Capture the cell that displays the provided text and extract its (X, Y) central coordinate. 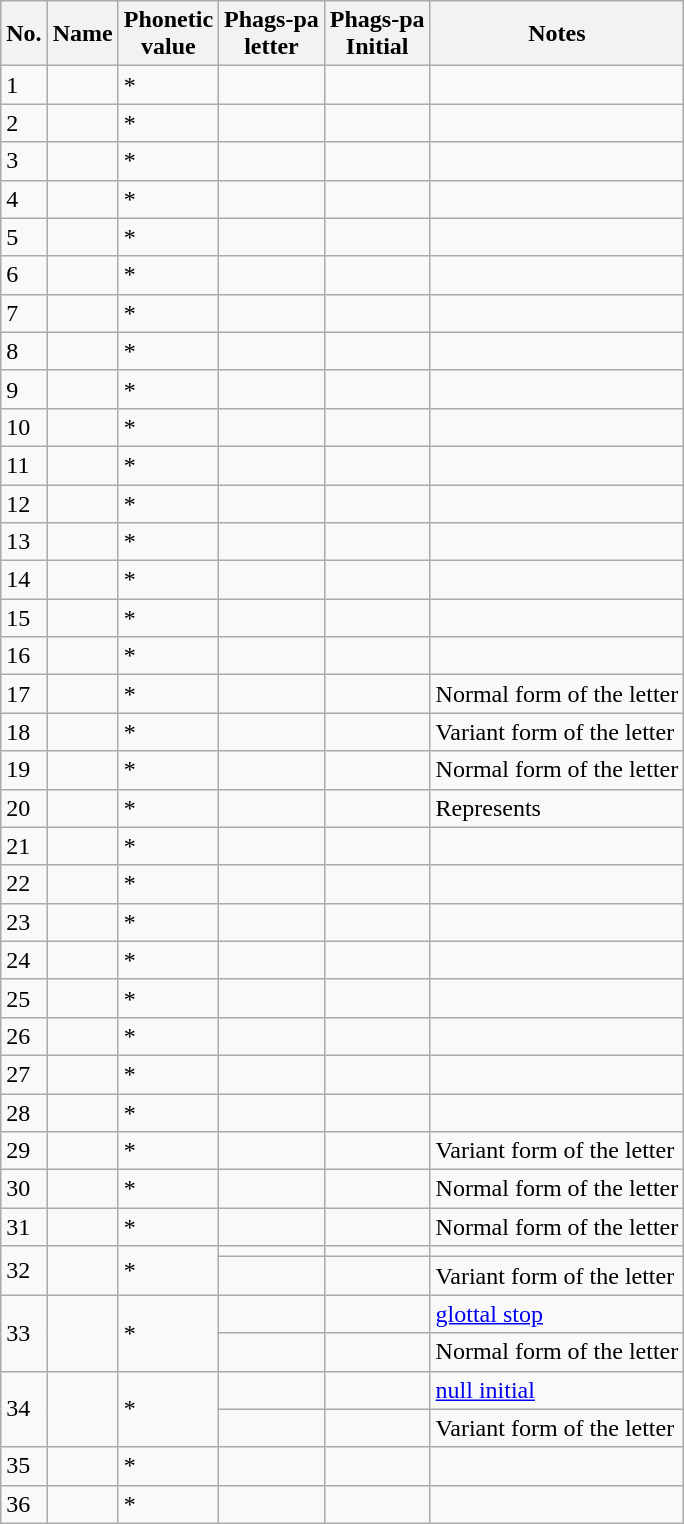
Phoneticvalue (168, 34)
No. (24, 34)
22 (24, 884)
1 (24, 85)
9 (24, 389)
8 (24, 351)
4 (24, 199)
19 (24, 770)
2 (24, 123)
21 (24, 846)
20 (24, 808)
23 (24, 922)
34 (24, 1409)
7 (24, 313)
28 (24, 1113)
10 (24, 427)
16 (24, 656)
15 (24, 618)
17 (24, 694)
11 (24, 465)
3 (24, 161)
Notes (557, 34)
13 (24, 542)
31 (24, 1227)
27 (24, 1074)
18 (24, 732)
glottal stop (557, 1314)
36 (24, 1504)
25 (24, 998)
26 (24, 1036)
Represents (557, 808)
29 (24, 1151)
Phags-paInitial (377, 34)
5 (24, 237)
Name (82, 34)
12 (24, 503)
null initial (557, 1390)
Phags-paletter (272, 34)
6 (24, 275)
35 (24, 1466)
32 (24, 1270)
30 (24, 1189)
24 (24, 960)
33 (24, 1333)
14 (24, 580)
